Detect which cell encompasses the target text, then output its [X, Y] center coordinate. 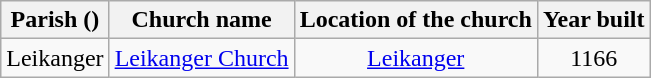
Location of the church [416, 20]
Year built [594, 20]
Leikanger Church [202, 58]
Parish () [55, 20]
Church name [202, 20]
1166 [594, 58]
